Determine the (X, Y) coordinate at the center of the cell enclosing the given text.  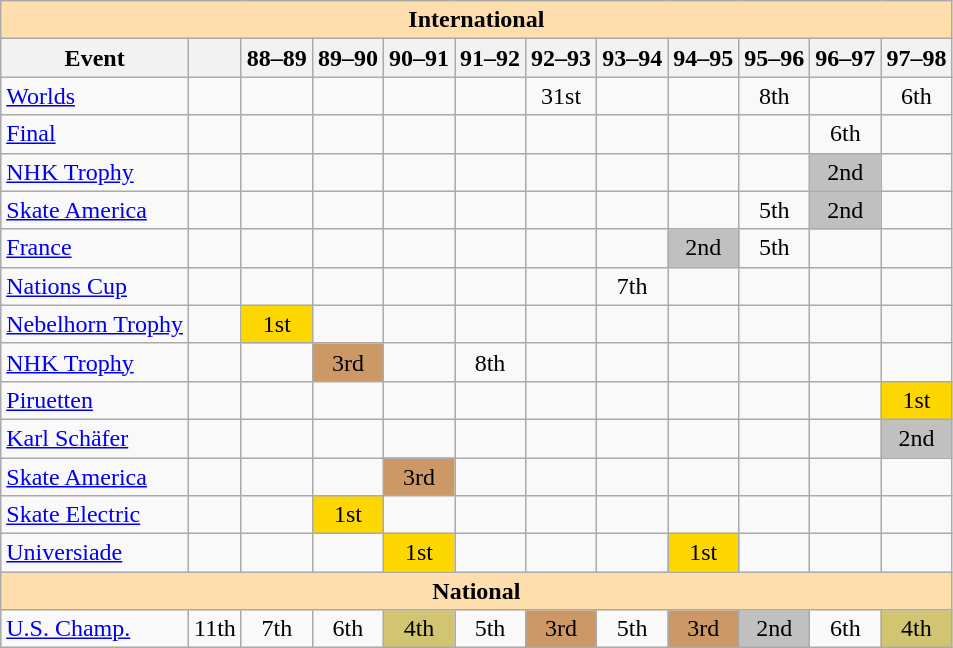
89–90 (348, 58)
Skate Electric (95, 515)
88–89 (276, 58)
11th (214, 629)
96–97 (846, 58)
31st (562, 96)
Final (95, 134)
95–96 (774, 58)
93–94 (632, 58)
Nebelhorn Trophy (95, 324)
97–98 (916, 58)
International (476, 20)
Event (95, 58)
Karl Schäfer (95, 438)
Universiade (95, 553)
94–95 (704, 58)
Piruetten (95, 400)
France (95, 248)
National (476, 591)
Worlds (95, 96)
91–92 (490, 58)
90–91 (418, 58)
92–93 (562, 58)
U.S. Champ. (95, 629)
Nations Cup (95, 286)
